Identify which cell holds the provided text, then report its (x, y) central coordinate. 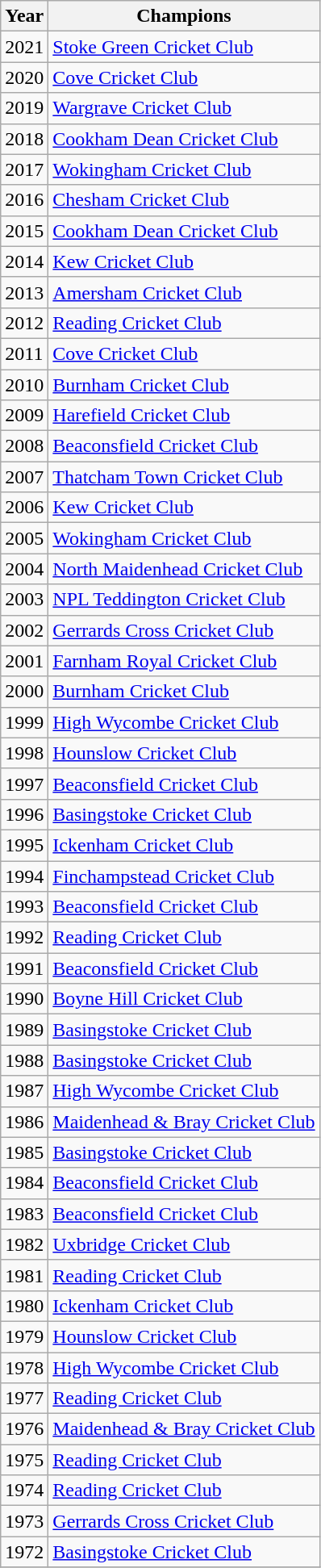
1973 (24, 1521)
1994 (24, 876)
1983 (24, 1214)
1992 (24, 938)
2007 (24, 477)
Champions (184, 16)
2021 (24, 47)
1975 (24, 1460)
Farnham Royal Cricket Club (184, 661)
1985 (24, 1152)
2014 (24, 261)
1998 (24, 753)
2020 (24, 77)
Chesham Cricket Club (184, 200)
NPL Teddington Cricket Club (184, 600)
2008 (24, 446)
North Maidenhead Cricket Club (184, 569)
2013 (24, 292)
2010 (24, 385)
Amersham Cricket Club (184, 292)
1999 (24, 722)
1991 (24, 968)
1995 (24, 845)
2011 (24, 353)
2018 (24, 139)
2015 (24, 231)
1993 (24, 907)
1972 (24, 1552)
Thatcham Town Cricket Club (184, 477)
Finchampstead Cricket Club (184, 876)
1989 (24, 1030)
2016 (24, 200)
1997 (24, 784)
1981 (24, 1275)
Stoke Green Cricket Club (184, 47)
2000 (24, 692)
2012 (24, 323)
Year (24, 16)
1996 (24, 814)
1980 (24, 1306)
2009 (24, 416)
Harefield Cricket Club (184, 416)
2005 (24, 538)
2002 (24, 630)
1978 (24, 1368)
1986 (24, 1122)
2003 (24, 600)
Uxbridge Cricket Club (184, 1244)
1990 (24, 999)
1987 (24, 1091)
1988 (24, 1060)
Boyne Hill Cricket Club (184, 999)
2004 (24, 569)
Wargrave Cricket Club (184, 108)
1984 (24, 1183)
1974 (24, 1491)
2006 (24, 508)
1976 (24, 1429)
2001 (24, 661)
1982 (24, 1244)
2017 (24, 169)
1979 (24, 1336)
1977 (24, 1399)
2019 (24, 108)
